Capture the cell that displays the provided text and extract its (x, y) central coordinate. 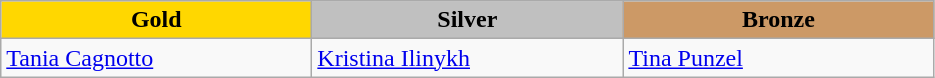
Tina Punzel (778, 58)
Silver (468, 20)
Tania Cagnotto (156, 58)
Bronze (778, 20)
Kristina Ilinykh (468, 58)
Gold (156, 20)
